Return the (x, y) coordinate for the center point of the cell that contains the specified text.  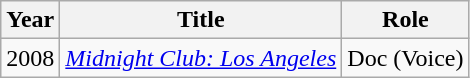
Year (30, 20)
Title (201, 20)
Doc (Voice) (406, 58)
Role (406, 20)
Midnight Club: Los Angeles (201, 58)
2008 (30, 58)
